Determine the [X, Y] coordinate at the center of the cell enclosing the given text.  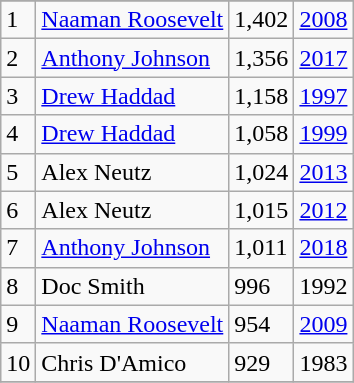
2009 [324, 324]
1,402 [262, 20]
2017 [324, 58]
996 [262, 286]
1,015 [262, 210]
2013 [324, 172]
954 [262, 324]
4 [18, 134]
1 [18, 20]
1992 [324, 286]
1,356 [262, 58]
1,158 [262, 96]
1,011 [262, 248]
10 [18, 362]
1,058 [262, 134]
6 [18, 210]
1997 [324, 96]
929 [262, 362]
3 [18, 96]
5 [18, 172]
2012 [324, 210]
9 [18, 324]
1983 [324, 362]
2 [18, 58]
Chris D'Amico [132, 362]
1999 [324, 134]
7 [18, 248]
8 [18, 286]
2008 [324, 20]
2018 [324, 248]
1,024 [262, 172]
Doc Smith [132, 286]
